From the cell containing the given text, extract its center point as [x, y] coordinate. 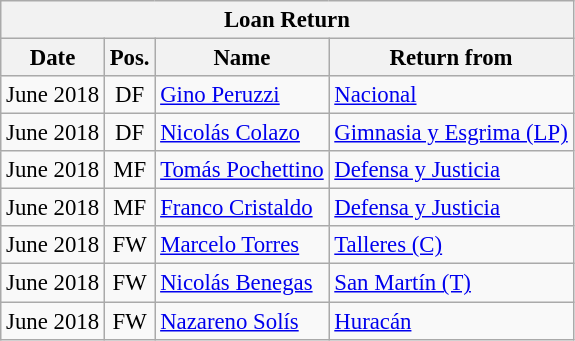
Huracán [451, 321]
Marcelo Torres [242, 245]
Loan Return [287, 20]
Gimnasia y Esgrima (LP) [451, 133]
Nicolás Colazo [242, 133]
Name [242, 58]
Nacional [451, 95]
Return from [451, 58]
Tomás Pochettino [242, 170]
Nicolás Benegas [242, 283]
Talleres (C) [451, 245]
Gino Peruzzi [242, 95]
Pos. [129, 58]
Nazareno Solís [242, 321]
Date [53, 58]
Franco Cristaldo [242, 208]
San Martín (T) [451, 283]
